Identify which cell holds the provided text, then report its [X, Y] central coordinate. 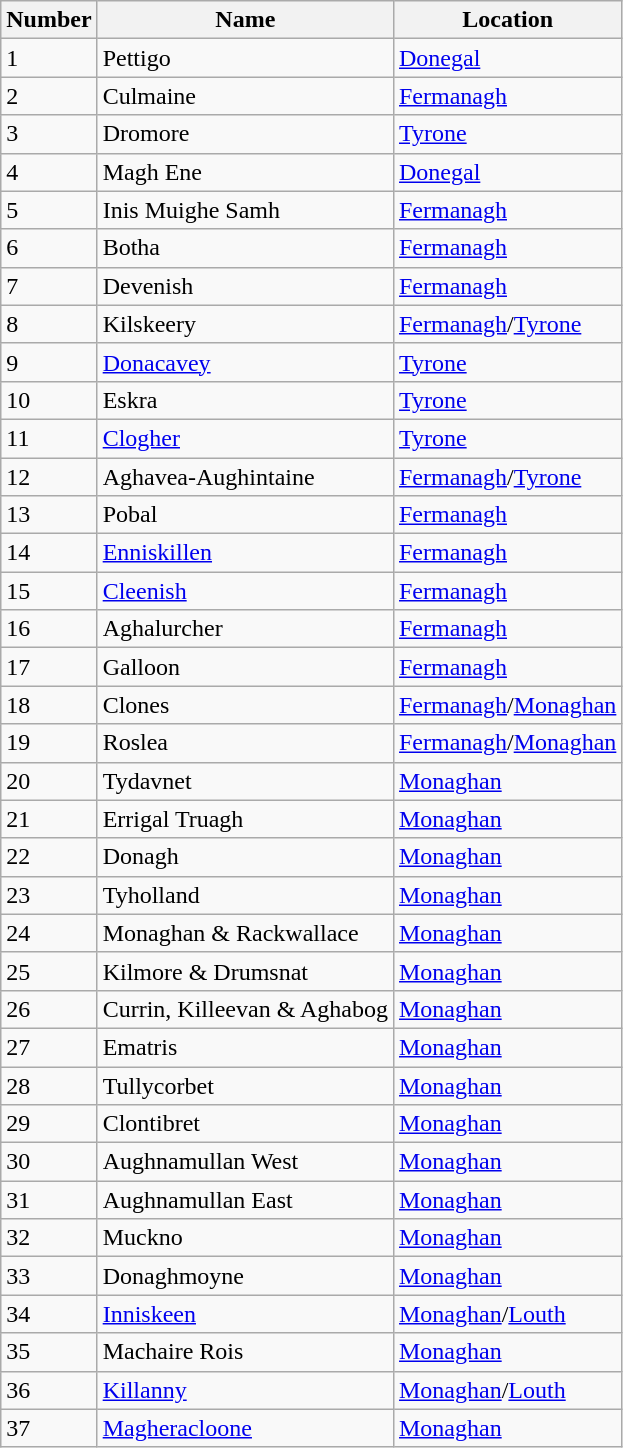
Kilmore & Drumsnat [245, 971]
23 [49, 895]
11 [49, 438]
27 [49, 1047]
34 [49, 1314]
21 [49, 819]
5 [49, 210]
Donaghmoyne [245, 1276]
Pobal [245, 515]
Killanny [245, 1390]
16 [49, 629]
Clones [245, 705]
Aghavea-Aughintaine [245, 477]
25 [49, 971]
13 [49, 515]
1 [49, 58]
Number [49, 20]
Dromore [245, 134]
15 [49, 591]
2 [49, 96]
22 [49, 857]
7 [49, 286]
Eskra [245, 400]
30 [49, 1162]
4 [49, 172]
Cleenish [245, 591]
Currin, Killeevan & Aghabog [245, 1009]
32 [49, 1238]
Devenish [245, 286]
26 [49, 1009]
Donagh [245, 857]
20 [49, 781]
Culmaine [245, 96]
35 [49, 1352]
Inis Muighe Samh [245, 210]
31 [49, 1200]
Clontibret [245, 1124]
3 [49, 134]
Aughnamullan East [245, 1200]
Monaghan & Rackwallace [245, 933]
36 [49, 1390]
Botha [245, 248]
Clogher [245, 438]
12 [49, 477]
Magheracloone [245, 1428]
8 [49, 324]
Muckno [245, 1238]
Tullycorbet [245, 1085]
Galloon [245, 667]
29 [49, 1124]
18 [49, 705]
Donacavey [245, 362]
Kilskeery [245, 324]
Aughnamullan West [245, 1162]
Machaire Rois [245, 1352]
17 [49, 667]
28 [49, 1085]
Errigal Truagh [245, 819]
Inniskeen [245, 1314]
6 [49, 248]
37 [49, 1428]
Pettigo [245, 58]
Magh Ene [245, 172]
Roslea [245, 743]
14 [49, 553]
Location [507, 20]
Name [245, 20]
Enniskillen [245, 553]
Aghalurcher [245, 629]
19 [49, 743]
33 [49, 1276]
Tydavnet [245, 781]
24 [49, 933]
Tyholland [245, 895]
Ematris [245, 1047]
9 [49, 362]
10 [49, 400]
